Search for the cell housing the specified text and yield its [x, y] center coordinate. 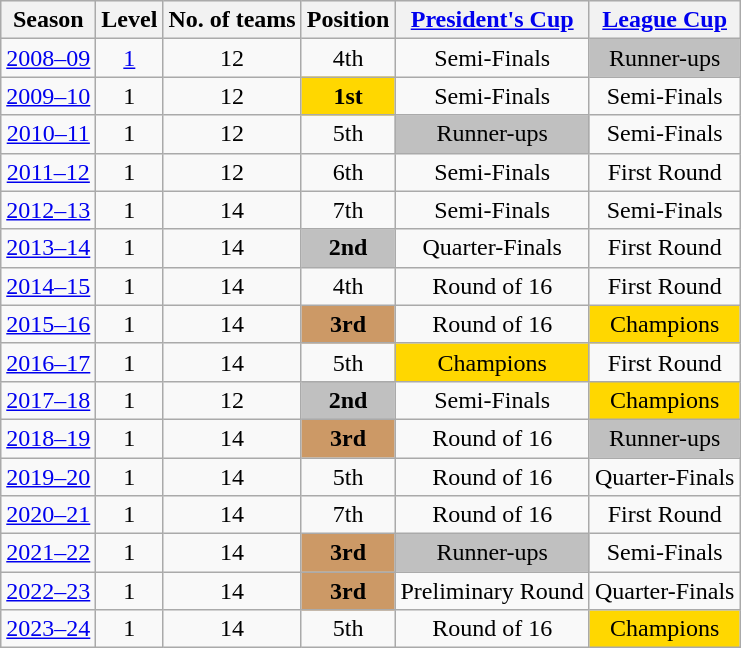
2023–24 [48, 629]
2008–09 [48, 58]
Position [348, 20]
2017–18 [48, 400]
2015–16 [48, 324]
2010–11 [48, 134]
2020–21 [48, 515]
Preliminary Round [492, 591]
2011–12 [48, 172]
2022–23 [48, 591]
6th [348, 172]
2014–15 [48, 286]
2018–19 [48, 438]
2019–20 [48, 477]
2009–10 [48, 96]
No. of teams [232, 20]
2013–14 [48, 248]
2021–22 [48, 553]
League Cup [664, 20]
Season [48, 20]
2012–13 [48, 210]
Level [130, 20]
2016–17 [48, 362]
1st [348, 96]
President's Cup [492, 20]
